Pinpoint the cell where the given text exists, returning its [X, Y] midpoint coordinate. 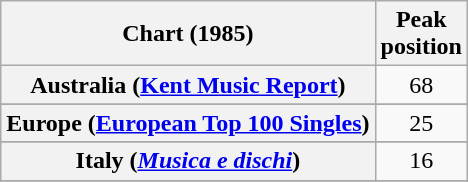
Chart (1985) [188, 34]
Italy (Musica e dischi) [188, 161]
68 [421, 85]
Europe (European Top 100 Singles) [188, 123]
16 [421, 161]
Australia (Kent Music Report) [188, 85]
25 [421, 123]
Peakposition [421, 34]
